Scan for the cell matching the given text and deliver its (X, Y) coordinate at center. 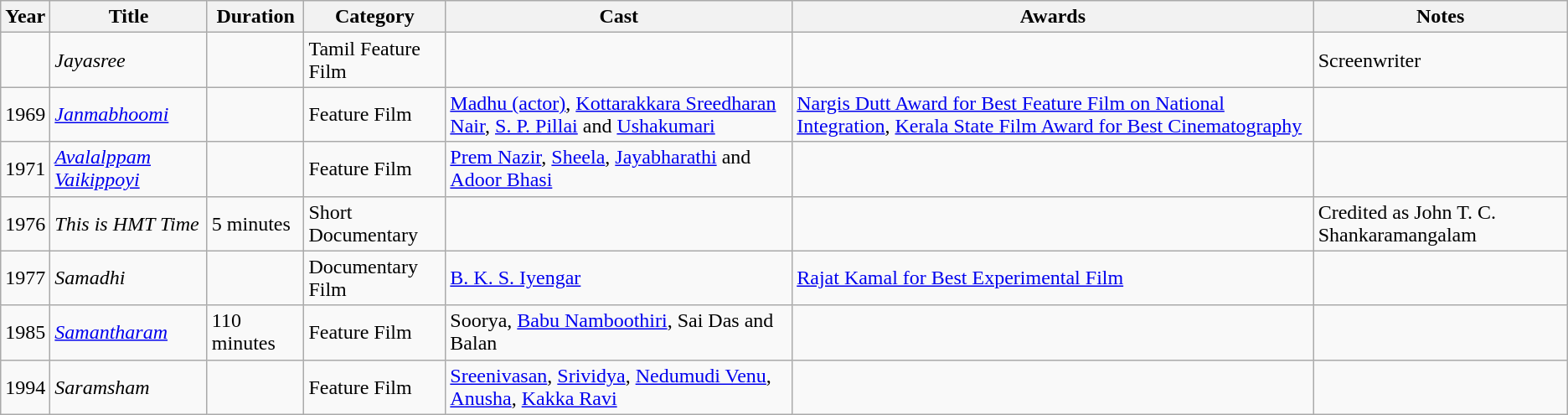
Category (375, 17)
Samadhi (129, 278)
Rajat Kamal for Best Experimental Film (1053, 278)
Nargis Dutt Award for Best Feature Film on National Integration, Kerala State Film Award for Best Cinematography (1053, 114)
Jayasree (129, 60)
Short Documentary (375, 223)
1985 (25, 332)
Screenwriter (1441, 60)
Madhu (actor), Kottarakkara Sreedharan Nair, S. P. Pillai and Ushakumari (619, 114)
B. K. S. Iyengar (619, 278)
Sreenivasan, Srividya, Nedumudi Venu, Anusha, Kakka Ravi (619, 387)
Documentary Film (375, 278)
This is HMT Time (129, 223)
Awards (1053, 17)
Cast (619, 17)
1994 (25, 387)
Prem Nazir, Sheela, Jayabharathi and Adoor Bhasi (619, 169)
Tamil Feature Film (375, 60)
1977 (25, 278)
Soorya, Babu Namboothiri, Sai Das and Balan (619, 332)
1969 (25, 114)
Title (129, 17)
Samantharam (129, 332)
1971 (25, 169)
Year (25, 17)
110 minutes (255, 332)
Notes (1441, 17)
1976 (25, 223)
Janmabhoomi (129, 114)
Duration (255, 17)
Credited as John T. C. Shankaramangalam (1441, 223)
5 minutes (255, 223)
Saramsham (129, 387)
Avalalppam Vaikippoyi (129, 169)
